Extract the [x, y] coordinate from the center of the cell holding the provided text.  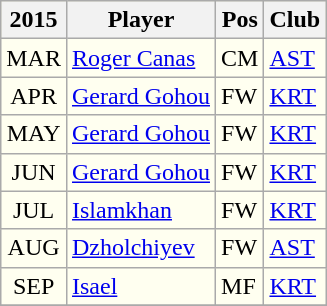
Club [295, 20]
Player [140, 20]
Islamkhan [140, 210]
Pos [240, 20]
CM [240, 58]
MAR [34, 58]
JUL [34, 210]
JUN [34, 172]
MF [240, 286]
Dzholchiyev [140, 248]
Isael [140, 286]
2015 [34, 20]
MAY [34, 134]
Roger Canas [140, 58]
SEP [34, 286]
APR [34, 96]
AUG [34, 248]
